Capture the cell that displays the provided text and extract its (x, y) central coordinate. 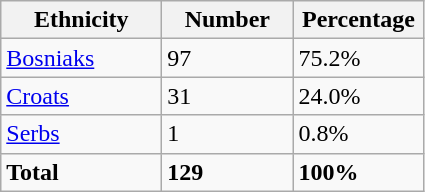
0.8% (358, 134)
Percentage (358, 20)
Croats (82, 96)
97 (228, 58)
24.0% (358, 96)
75.2% (358, 58)
1 (228, 134)
100% (358, 172)
129 (228, 172)
Ethnicity (82, 20)
31 (228, 96)
Total (82, 172)
Number (228, 20)
Bosniaks (82, 58)
Serbs (82, 134)
